Locate the cell with the specified text and output its [X, Y] center coordinate. 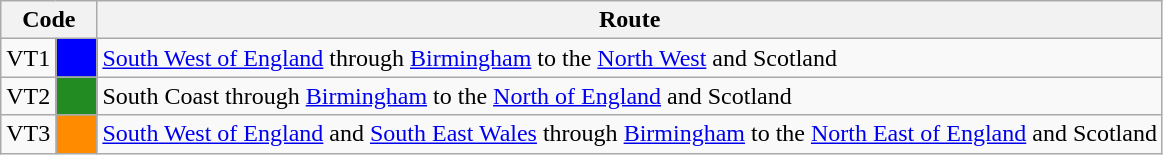
South Coast through Birmingham to the North of England and Scotland [630, 96]
Code [49, 20]
Route [630, 20]
VT1 [28, 58]
VT3 [28, 134]
VT2 [28, 96]
South West of England through Birmingham to the North West and Scotland [630, 58]
South West of England and South East Wales through Birmingham to the North East of England and Scotland [630, 134]
